Pinpoint the cell where the given text exists, returning its [x, y] midpoint coordinate. 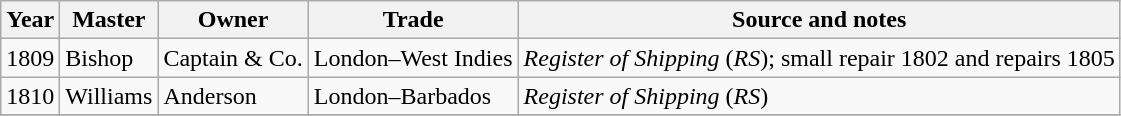
1809 [30, 58]
Bishop [109, 58]
Register of Shipping (RS); small repair 1802 and repairs 1805 [819, 58]
Captain & Co. [233, 58]
Source and notes [819, 20]
Williams [109, 96]
Register of Shipping (RS) [819, 96]
Anderson [233, 96]
Year [30, 20]
London–West Indies [413, 58]
London–Barbados [413, 96]
Master [109, 20]
Trade [413, 20]
1810 [30, 96]
Owner [233, 20]
